Find where the given text appears and provide that cell's center as [X, Y] coordinate. 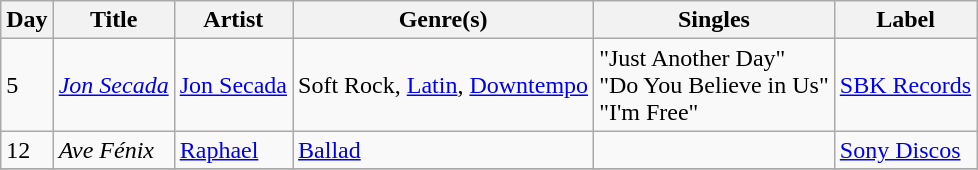
12 [27, 150]
Ave Fénix [114, 150]
SBK Records [905, 85]
Singles [714, 20]
Title [114, 20]
Ballad [444, 150]
Genre(s) [444, 20]
Artist [233, 20]
5 [27, 85]
Soft Rock, Latin, Downtempo [444, 85]
Sony Discos [905, 150]
"Just Another Day""Do You Believe in Us""I'm Free" [714, 85]
Day [27, 20]
Raphael [233, 150]
Label [905, 20]
